Capture the cell that displays the provided text and extract its [x, y] central coordinate. 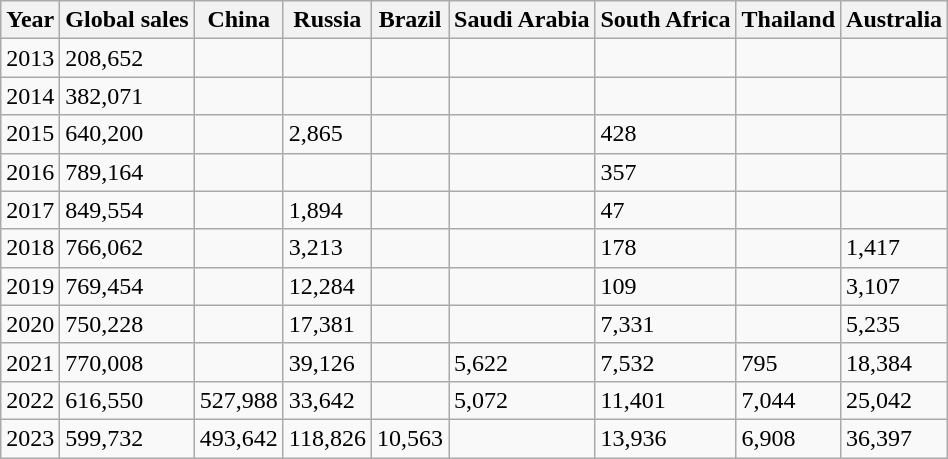
616,550 [127, 400]
2015 [30, 134]
1,894 [327, 210]
770,008 [127, 362]
2023 [30, 438]
2013 [30, 58]
7,331 [666, 324]
208,652 [127, 58]
795 [788, 362]
357 [666, 172]
493,642 [238, 438]
2020 [30, 324]
769,454 [127, 286]
109 [666, 286]
382,071 [127, 96]
5,235 [894, 324]
789,164 [127, 172]
2018 [30, 248]
118,826 [327, 438]
2014 [30, 96]
Australia [894, 20]
599,732 [127, 438]
47 [666, 210]
527,988 [238, 400]
China [238, 20]
18,384 [894, 362]
12,284 [327, 286]
South Africa [666, 20]
1,417 [894, 248]
Year [30, 20]
6,908 [788, 438]
Russia [327, 20]
36,397 [894, 438]
849,554 [127, 210]
Brazil [410, 20]
2019 [30, 286]
3,213 [327, 248]
5,072 [522, 400]
428 [666, 134]
3,107 [894, 286]
766,062 [127, 248]
Thailand [788, 20]
2021 [30, 362]
178 [666, 248]
10,563 [410, 438]
7,044 [788, 400]
33,642 [327, 400]
750,228 [127, 324]
5,622 [522, 362]
17,381 [327, 324]
11,401 [666, 400]
2,865 [327, 134]
7,532 [666, 362]
Saudi Arabia [522, 20]
Global sales [127, 20]
39,126 [327, 362]
2017 [30, 210]
640,200 [127, 134]
13,936 [666, 438]
25,042 [894, 400]
2016 [30, 172]
2022 [30, 400]
